Detect which cell encompasses the target text, then output its [x, y] center coordinate. 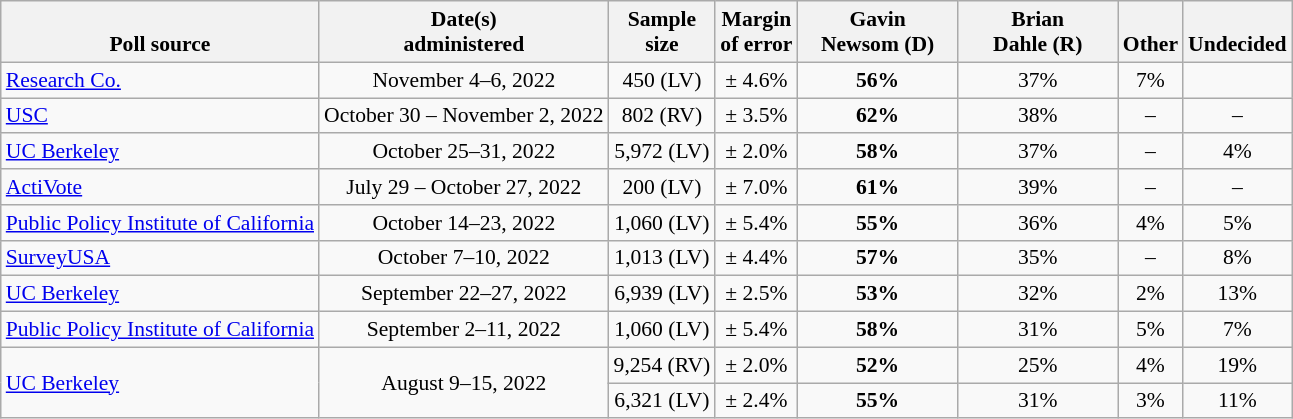
1,013 (LV) [662, 258]
6,939 (LV) [662, 294]
52% [878, 365]
8% [1237, 258]
200 (LV) [662, 187]
± 3.5% [756, 116]
19% [1237, 365]
3% [1150, 401]
53% [878, 294]
11% [1237, 401]
36% [1038, 223]
± 2.5% [756, 294]
September 22–27, 2022 [464, 294]
61% [878, 187]
35% [1038, 258]
November 4–6, 2022 [464, 80]
ActiVote [160, 187]
39% [1038, 187]
56% [878, 80]
Marginof error [756, 32]
GavinNewsom (D) [878, 32]
Samplesize [662, 32]
802 (RV) [662, 116]
USC [160, 116]
± 7.0% [756, 187]
August 9–15, 2022 [464, 382]
October 30 – November 2, 2022 [464, 116]
October 7–10, 2022 [464, 258]
Other [1150, 32]
BrianDahle (R) [1038, 32]
62% [878, 116]
450 (LV) [662, 80]
13% [1237, 294]
± 2.4% [756, 401]
Undecided [1237, 32]
Date(s)administered [464, 32]
57% [878, 258]
± 4.6% [756, 80]
September 2–11, 2022 [464, 330]
October 25–31, 2022 [464, 152]
± 4.4% [756, 258]
SurveyUSA [160, 258]
9,254 (RV) [662, 365]
October 14–23, 2022 [464, 223]
2% [1150, 294]
Poll source [160, 32]
6,321 (LV) [662, 401]
32% [1038, 294]
July 29 – October 27, 2022 [464, 187]
25% [1038, 365]
38% [1038, 116]
Research Co. [160, 80]
5,972 (LV) [662, 152]
